Find where the given text appears and provide that cell's center as [X, Y] coordinate. 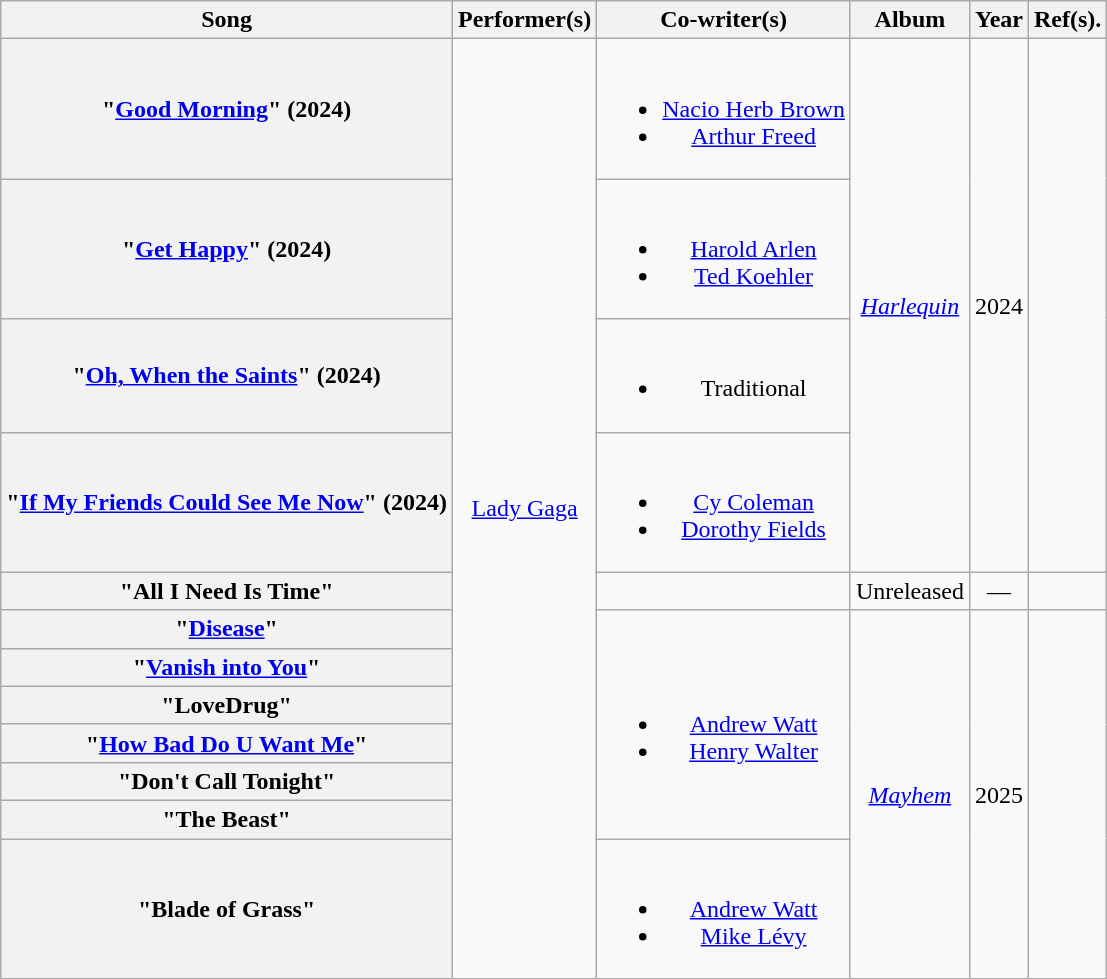
"LoveDrug" [227, 705]
Mayhem [910, 794]
Song [227, 20]
Lady Gaga [524, 509]
"Good Morning" (2024) [227, 109]
"Oh, When the Saints" (2024) [227, 376]
Year [998, 20]
"Don't Call Tonight" [227, 781]
Co-writer(s) [724, 20]
"Disease" [227, 629]
Andrew WattMike Lévy [724, 908]
Nacio Herb BrownArthur Freed [724, 109]
"The Beast" [227, 819]
Ref(s). [1068, 20]
"Get Happy" (2024) [227, 249]
Cy ColemanDorothy Fields [724, 502]
"Vanish into You" [227, 667]
Unreleased [910, 591]
2024 [998, 306]
Performer(s) [524, 20]
"Blade of Grass" [227, 908]
2025 [998, 794]
Andrew WattHenry Walter [724, 724]
— [998, 591]
Harold ArlenTed Koehler [724, 249]
Album [910, 20]
Traditional [724, 376]
"All I Need Is Time" [227, 591]
"If My Friends Could See Me Now" (2024) [227, 502]
"How Bad Do U Want Me" [227, 743]
Harlequin [910, 306]
